Extract the [X, Y] coordinate from the center of the cell holding the provided text.  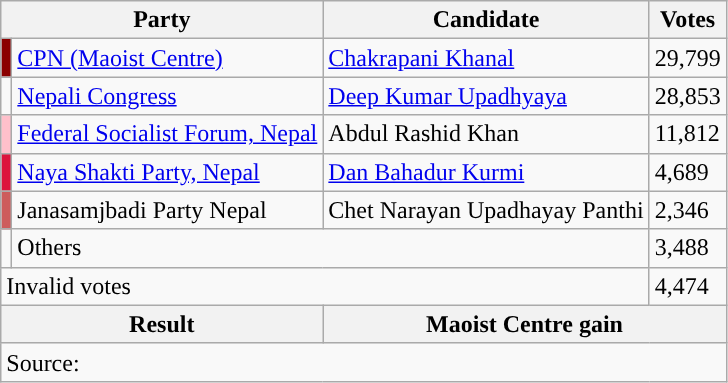
Others [330, 248]
Candidate [486, 20]
29,799 [688, 58]
Result [162, 324]
Source: [364, 362]
11,812 [688, 134]
28,853 [688, 96]
Invalid votes [325, 286]
Maoist Centre gain [524, 324]
CPN (Maoist Centre) [168, 58]
Federal Socialist Forum, Nepal [168, 134]
Votes [688, 20]
Nepali Congress [168, 96]
4,474 [688, 286]
2,346 [688, 210]
Naya Shakti Party, Nepal [168, 172]
Chakrapani Khanal [486, 58]
Party [162, 20]
Deep Kumar Upadhyaya [486, 96]
Chet Narayan Upadhayay Panthi [486, 210]
Janasamjbadi Party Nepal [168, 210]
3,488 [688, 248]
Dan Bahadur Kurmi [486, 172]
Abdul Rashid Khan [486, 134]
4,689 [688, 172]
